Return the (X, Y) coordinate for the center point of the cell that contains the specified text.  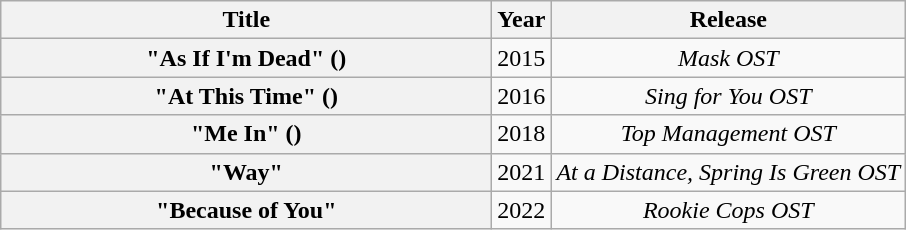
Title (246, 20)
Top Management OST (728, 134)
Rookie Cops OST (728, 210)
Mask OST (728, 58)
"Me In" () (246, 134)
At a Distance, Spring Is Green OST (728, 172)
2021 (522, 172)
2018 (522, 134)
Sing for You OST (728, 96)
Release (728, 20)
2016 (522, 96)
"Because of You" (246, 210)
Year (522, 20)
2022 (522, 210)
"At This Time" () (246, 96)
"As If I'm Dead" () (246, 58)
"Way" (246, 172)
2015 (522, 58)
